Identify which cell holds the provided text, then report its [x, y] central coordinate. 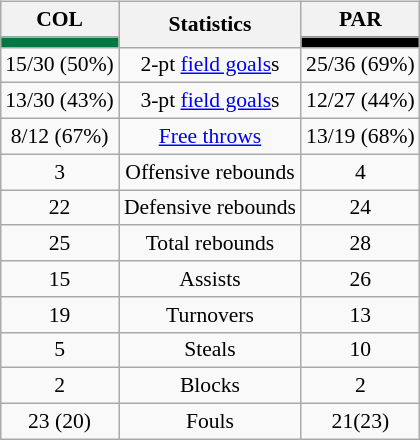
13/30 (43%) [60, 101]
8/12 (67%) [60, 136]
15/30 (50%) [60, 65]
Steals [210, 350]
4 [360, 172]
25 [60, 243]
PAR [360, 19]
13/19 (68%) [360, 136]
Defensive rebounds [210, 208]
10 [360, 350]
Turnovers [210, 314]
21(23) [360, 421]
13 [360, 314]
22 [60, 208]
25/36 (69%) [360, 65]
Fouls [210, 421]
24 [360, 208]
Total rebounds [210, 243]
COL [60, 19]
12/27 (44%) [360, 101]
Assists [210, 279]
23 (20) [60, 421]
Offensive rebounds [210, 172]
Blocks [210, 386]
2-pt field goalss [210, 65]
15 [60, 279]
26 [360, 279]
3 [60, 172]
3-pt field goalss [210, 101]
28 [360, 243]
19 [60, 314]
Statistics [210, 24]
5 [60, 350]
Free throws [210, 136]
